Identify which cell holds the provided text, then report its (X, Y) central coordinate. 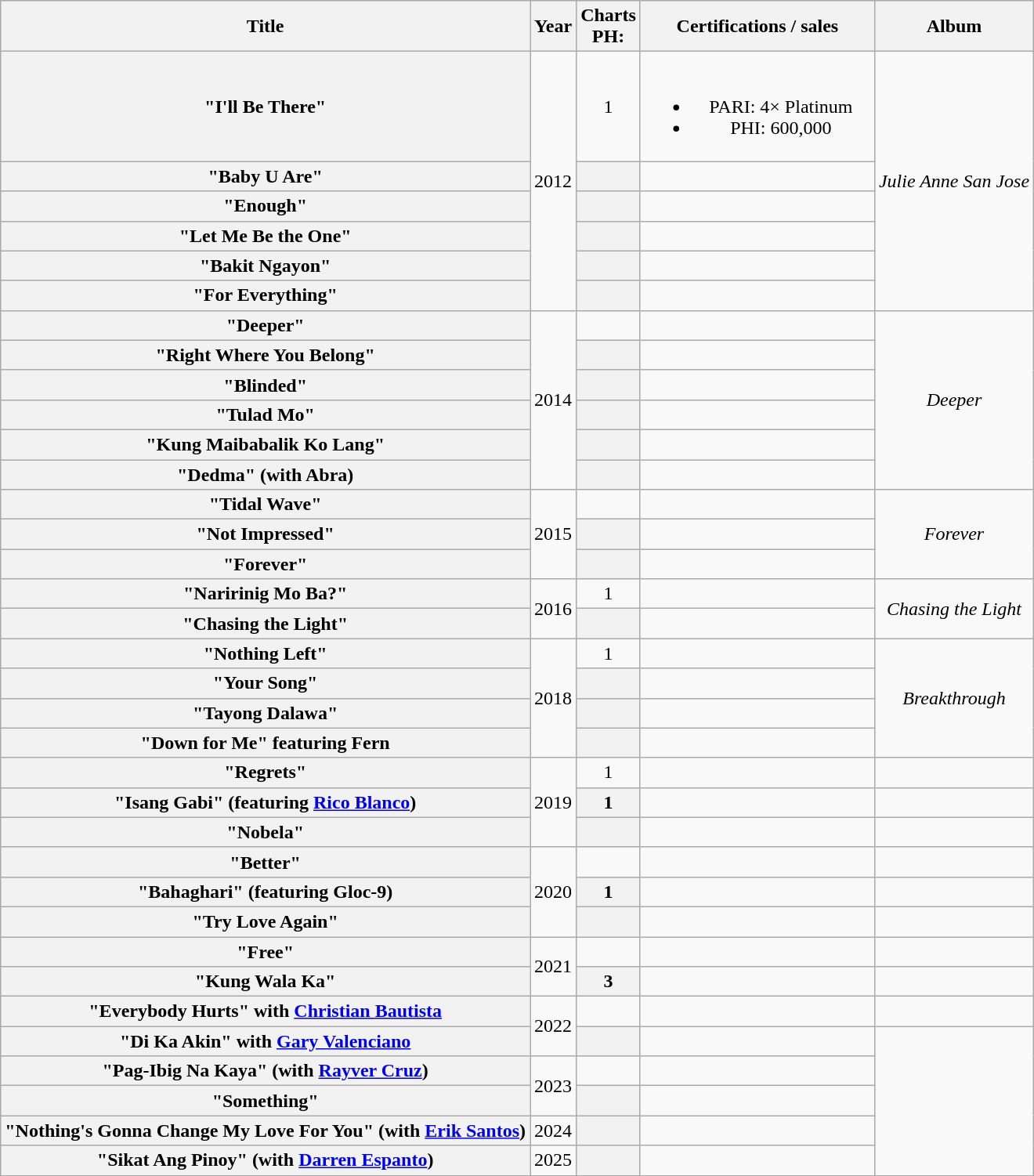
2012 (553, 181)
"Tayong Dalawa" (266, 713)
Forever (954, 534)
2023 (553, 1086)
Breakthrough (954, 698)
"Nothing Left" (266, 653)
"Down for Me" featuring Fern (266, 743)
2020 (553, 892)
2019 (553, 802)
"I'll Be There" (266, 107)
"For Everything" (266, 295)
"Tidal Wave" (266, 505)
Deeper (954, 400)
"Tulad Mo" (266, 414)
"Sikat Ang Pinoy" (with Darren Espanto) (266, 1160)
2021 (553, 967)
"Isang Gabi" (featuring Rico Blanco) (266, 802)
2015 (553, 534)
2024 (553, 1131)
"Deeper" (266, 325)
"Chasing the Light" (266, 624)
Year (553, 27)
Julie Anne San Jose (954, 181)
2022 (553, 1026)
"Everybody Hurts" with Christian Bautista (266, 1011)
Title (266, 27)
"Enough" (266, 206)
Certifications / sales (757, 27)
"Dedma" (with Abra) (266, 474)
"Blinded" (266, 385)
2014 (553, 400)
"Try Love Again" (266, 921)
"Pag-Ibig Na Kaya" (with Rayver Cruz) (266, 1071)
PARI: 4× PlatinumPHI: 600,000 (757, 107)
2018 (553, 698)
"Right Where You Belong" (266, 355)
"Kung Wala Ka" (266, 982)
"Di Ka Akin" with Gary Valenciano (266, 1041)
"Let Me Be the One" (266, 236)
ChartsPH: (609, 27)
"Not Impressed" (266, 534)
"Regrets" (266, 773)
3 (609, 982)
Chasing the Light (954, 609)
2025 (553, 1160)
"Something" (266, 1101)
"Bakit Ngayon" (266, 266)
"Forever" (266, 564)
"Free" (266, 952)
"Nothing's Gonna Change My Love For You" (with Erik Santos) (266, 1131)
"Nobela" (266, 832)
"Your Song" (266, 683)
"Kung Maibabalik Ko Lang" (266, 444)
"Baby U Are" (266, 176)
Album (954, 27)
"Better" (266, 862)
"Naririnig Mo Ba?" (266, 594)
"Bahaghari" (featuring Gloc-9) (266, 892)
2016 (553, 609)
